Determine the [x, y] coordinate at the center of the cell enclosing the given text.  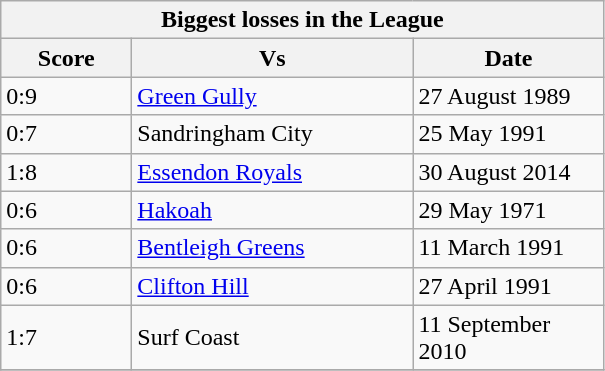
Green Gully [272, 96]
25 May 1991 [508, 134]
Bentleigh Greens [272, 248]
Date [508, 58]
Surf Coast [272, 338]
Biggest losses in the League [302, 20]
Hakoah [272, 210]
1:7 [66, 338]
27 April 1991 [508, 286]
0:9 [66, 96]
Sandringham City [272, 134]
0:7 [66, 134]
30 August 2014 [508, 172]
11 March 1991 [508, 248]
Score [66, 58]
11 September 2010 [508, 338]
27 August 1989 [508, 96]
Essendon Royals [272, 172]
Clifton Hill [272, 286]
1:8 [66, 172]
29 May 1971 [508, 210]
Vs [272, 58]
